Find where the given text appears and provide that cell's center as (x, y) coordinate. 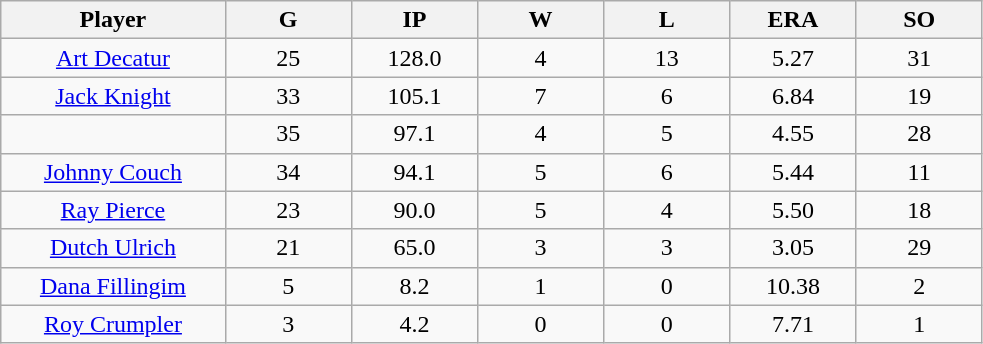
3.05 (793, 248)
ERA (793, 20)
7.71 (793, 324)
Art Decatur (113, 58)
Jack Knight (113, 96)
11 (919, 172)
35 (288, 134)
Player (113, 20)
Ray Pierce (113, 210)
4.2 (414, 324)
Dutch Ulrich (113, 248)
28 (919, 134)
5.50 (793, 210)
2 (919, 286)
105.1 (414, 96)
23 (288, 210)
L (667, 20)
128.0 (414, 58)
97.1 (414, 134)
18 (919, 210)
7 (540, 96)
31 (919, 58)
5.44 (793, 172)
25 (288, 58)
G (288, 20)
Roy Crumpler (113, 324)
5.27 (793, 58)
21 (288, 248)
19 (919, 96)
6.84 (793, 96)
Johnny Couch (113, 172)
65.0 (414, 248)
94.1 (414, 172)
33 (288, 96)
13 (667, 58)
SO (919, 20)
29 (919, 248)
IP (414, 20)
4.55 (793, 134)
W (540, 20)
8.2 (414, 286)
34 (288, 172)
Dana Fillingim (113, 286)
10.38 (793, 286)
90.0 (414, 210)
